Provide the (X, Y) coordinate of the cell's center where the given text is located.  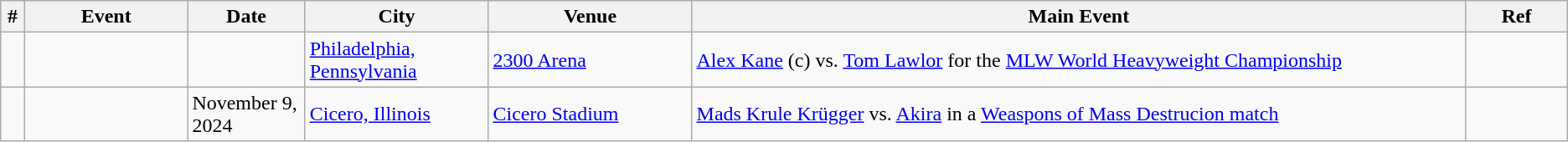
Cicero, Illinois (397, 114)
Event (106, 17)
Cicero Stadium (590, 114)
2300 Arena (590, 60)
Main Event (1079, 17)
November 9, 2024 (246, 114)
Mads Krule Krügger vs. Akira in a Weaspons of Mass Destrucion match (1079, 114)
Alex Kane (c) vs. Tom Lawlor for the MLW World Heavyweight Championship (1079, 60)
Venue (590, 17)
Date (246, 17)
Ref (1517, 17)
# (13, 17)
Philadelphia, Pennsylvania (397, 60)
City (397, 17)
